Return the [x, y] coordinate for the center point of the cell that contains the specified text.  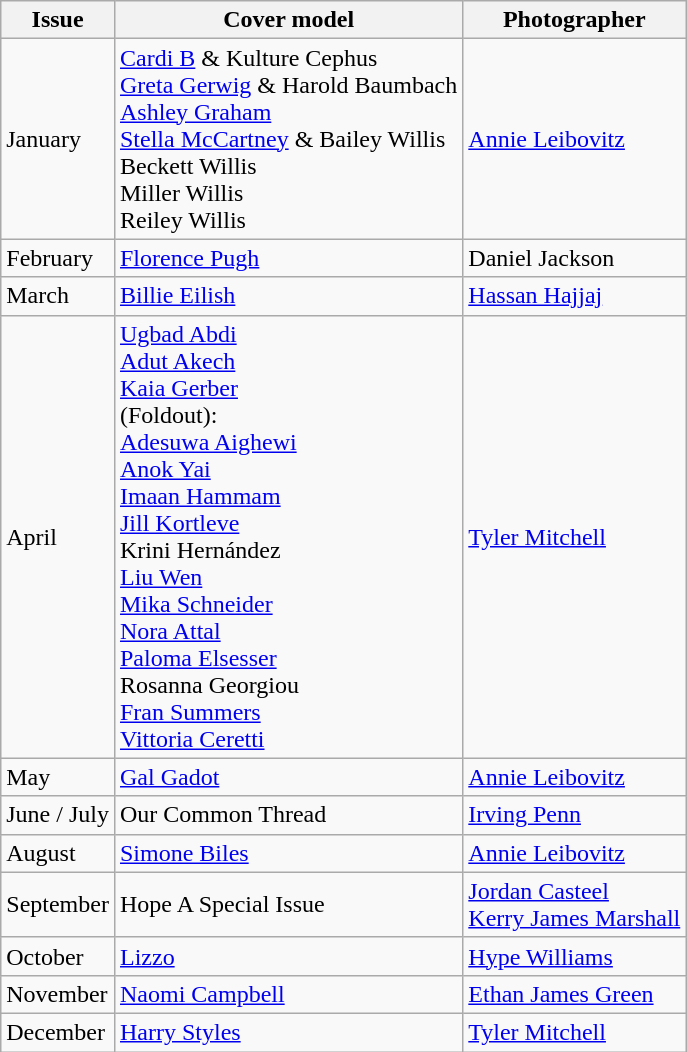
Photographer [574, 20]
Billie Eilish [288, 296]
Cardi B & Kulture CephusGreta Gerwig & Harold BaumbachAshley GrahamStella McCartney & Bailey WillisBeckett WillisMiller WillisReiley Willis [288, 139]
November [58, 994]
Hype Williams [574, 956]
Lizzo [288, 956]
March [58, 296]
Issue [58, 20]
Simone Biles [288, 853]
May [58, 777]
Jordan CasteelKerry James Marshall [574, 904]
February [58, 258]
Hope A Special Issue [288, 904]
September [58, 904]
December [58, 1032]
Florence Pugh [288, 258]
Irving Penn [574, 815]
August [58, 853]
Hassan Hajjaj [574, 296]
October [58, 956]
April [58, 536]
Gal Gadot [288, 777]
January [58, 139]
Our Common Thread [288, 815]
Daniel Jackson [574, 258]
Naomi Campbell [288, 994]
June / July [58, 815]
Harry Styles [288, 1032]
Cover model [288, 20]
Ethan James Green [574, 994]
